Output the [x, y] coordinate of the center of the cell containing the given text.  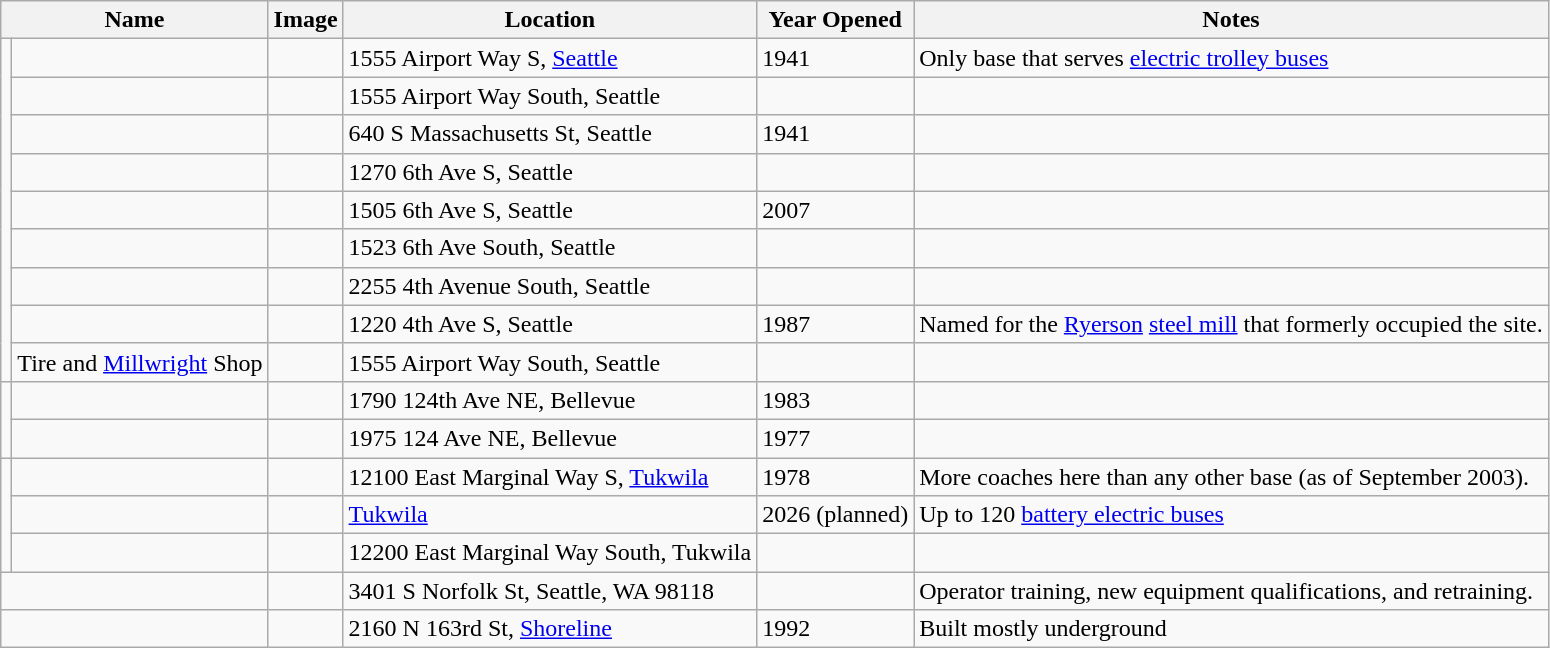
1983 [836, 400]
1978 [836, 477]
2007 [836, 210]
1270 6th Ave S, Seattle [550, 172]
2160 N 163rd St, Shoreline [550, 629]
Tire and Millwright Shop [140, 362]
12100 East Marginal Way S, Tukwila [550, 477]
12200 East Marginal Way South, Tukwila [550, 553]
1555 Airport Way S, Seattle [550, 58]
1975 124 Ave NE, Bellevue [550, 438]
2255 4th Avenue South, Seattle [550, 286]
1790 124th Ave NE, Bellevue [550, 400]
1220 4th Ave S, Seattle [550, 324]
1523 6th Ave South, Seattle [550, 248]
1992 [836, 629]
Location [550, 20]
Up to 120 battery electric buses [1232, 515]
1987 [836, 324]
Only base that serves electric trolley buses [1232, 58]
3401 S Norfolk St, Seattle, WA 98118 [550, 591]
Image [306, 20]
Tukwila [550, 515]
1977 [836, 438]
640 S Massachusetts St, Seattle [550, 134]
More coaches here than any other base (as of September 2003). [1232, 477]
Notes [1232, 20]
2026 (planned) [836, 515]
Named for the Ryerson steel mill that formerly occupied the site. [1232, 324]
Year Opened [836, 20]
Operator training, new equipment qualifications, and retraining. [1232, 591]
Name [134, 20]
Built mostly underground [1232, 629]
1505 6th Ave S, Seattle [550, 210]
